Extract the (x, y) coordinate from the center of the cell holding the provided text.  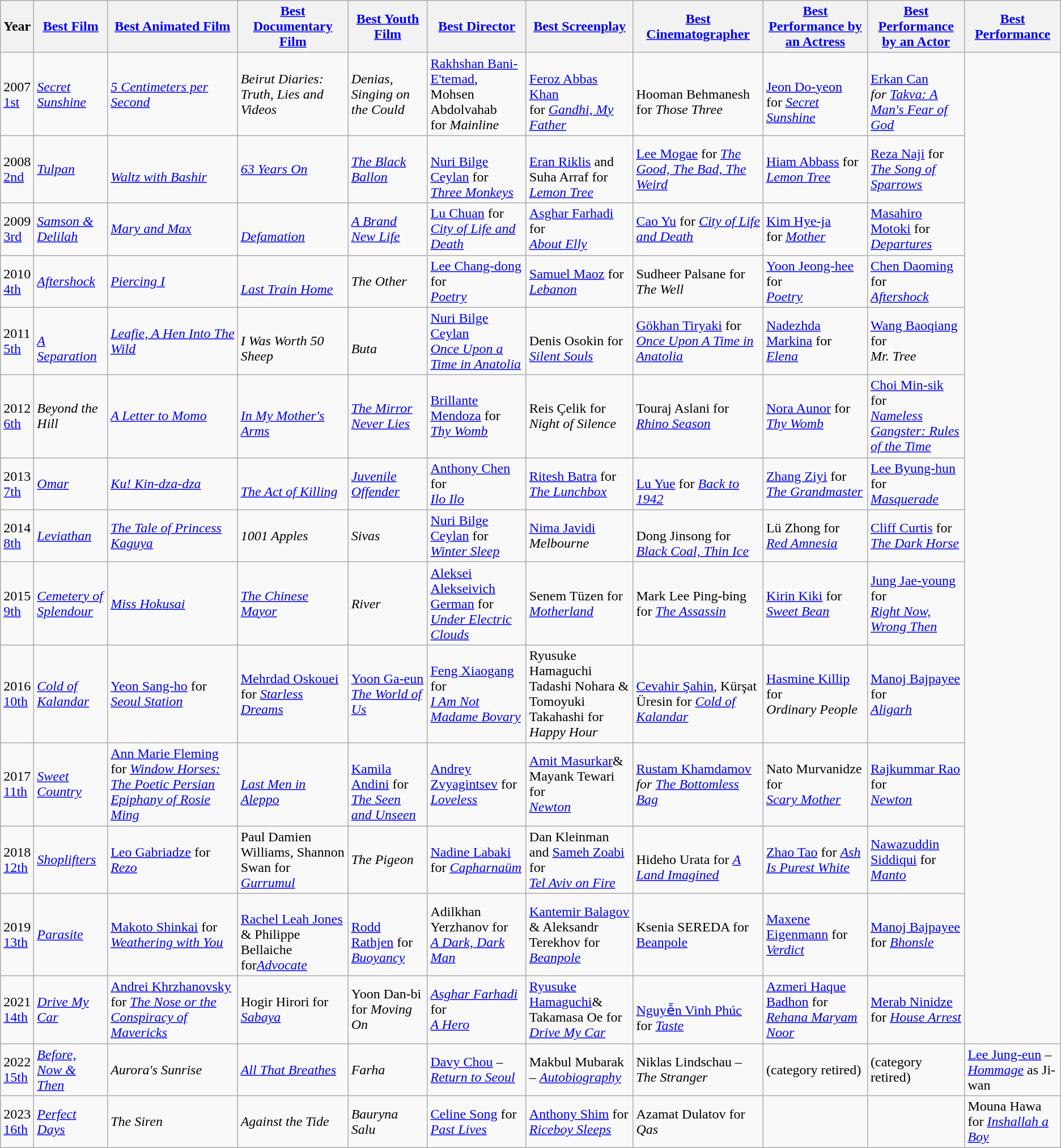
Sweet Country (71, 784)
20148th (17, 536)
Beyond the Hill (71, 416)
Mehrdad Oskouei for Starless Dreams (292, 694)
Nuri Bilge Ceylan for Three Monkeys (477, 169)
Asghar Farhadi for About Elly (579, 229)
Lu Chuan for City of Life and Death (477, 229)
Andrei Khrzhanovsky for The Nose or the Conspiracy of Mavericks (173, 1010)
Last Train Home (292, 281)
The Other (388, 281)
The Chinese Mayor (292, 603)
Against the Tide (292, 1122)
Rajkummar Rao for Newton (916, 784)
63 Years On (292, 169)
Erkan Can for Takva: A Man's Fear of God (916, 94)
20093rd (17, 229)
Lu Yue for Back to 1942 (698, 484)
Cevahir Şahin, Kürşat Üresin for Cold of Kalandar (698, 694)
Defamation (292, 229)
The Black Ballon (388, 169)
Nguyễn Vinh Phúc for Taste (698, 1010)
Best Performance by an Actor (916, 27)
Cliff Curtis for The Dark Horse (916, 536)
1001 Apples (292, 536)
Makbul Mubarak – Autobiography (579, 1070)
20137th (17, 484)
Lee Chang-dong for Poetry (477, 281)
Miss Hokusai (173, 603)
Nuri Bilge Ceylan for Winter Sleep (477, 536)
Merab Ninidze for House Arrest (916, 1010)
20082nd (17, 169)
20159th (17, 603)
Last Men in Aleppo (292, 784)
Denis Osokin for Silent Souls (579, 341)
Nora Aunor for Thy Womb (815, 416)
Nuri Bilge Ceylan Once Upon a Time in Anatolia (477, 341)
Aleksei Alekseivich German for Under Electric Clouds (477, 603)
Rakhshan Bani-E'temad, Mohsen Abdolvahab for Mainline (477, 94)
Makoto Shinkai for Weathering with You (173, 935)
Jeon Do-yeon for Secret Sunshine (815, 94)
202114th (17, 1010)
Lee Mogae for The Good, The Bad, The Weird (698, 169)
20104th (17, 281)
Leo Gabriadze for Rezo (173, 859)
201812th (17, 859)
Hiam Abbass for Lemon Tree (815, 169)
Drive My Car (71, 1010)
Mary and Max (173, 229)
I Was Worth 50 Sheep (292, 341)
Parasite (71, 935)
5 Centimeters per Second (173, 94)
Senem Tüzen for Motherland (579, 603)
Maxene Eigenmann for Verdict (815, 935)
Ku! Kin-dza-dza (173, 484)
Nawazuddin Siddiqui for Manto (916, 859)
Aftershock (71, 281)
Best Youth Film (388, 27)
Buta (388, 341)
Tulpan (71, 169)
The Mirror Never Lies (388, 416)
Sivas (388, 536)
Year (17, 27)
A Letter to Momo (173, 416)
Ryusuke Hamaguchi& Takamasa Oe forDrive My Car (579, 1010)
Touraj Aslani for Rhino Season (698, 416)
Masahiro Motoki for Departures (916, 229)
A Brand New Life (388, 229)
Choi Min-sik for Nameless Gangster: Rules of the Time (916, 416)
202316th (17, 1122)
Azmeri Haque Badhon for Rehana Maryam Noor (815, 1010)
Rustam Khamdamov for The Bottomless Bag (698, 784)
Reza Naji for The Song of Sparrows (916, 169)
Zhang Ziyi for The Grandmaster (815, 484)
The Siren (173, 1122)
Zhao Tao for Ash Is Purest White (815, 859)
Sudheer Palsane for The Well (698, 281)
Omar (71, 484)
Yoon Ga-eun The World of Us (388, 694)
Best Animated Film (173, 27)
Yoon Dan-bi for Moving On (388, 1010)
Beirut Diaries: Truth, Lies and Videos (292, 94)
Nadezhda Markina for Elena (815, 341)
Ksenia SEREDA forBeanpole (698, 935)
All That Breathes (292, 1070)
Manoj Bajpayee for Bhonsle (916, 935)
Best Documentary Film (292, 27)
Kirin Kiki for Sweet Bean (815, 603)
Cao Yu for City of Life and Death (698, 229)
Best Screenplay (579, 27)
Bauryna Salu (388, 1122)
Andrey Zvyagintsev for Loveless (477, 784)
Waltz with Bashir (173, 169)
Kantemir Balagov & Aleksandr Terekhov forBeanpole (579, 935)
Eran Riklis and Suha Arraf for Lemon Tree (579, 169)
Amit Masurkar& Mayank Tewari for Newton (579, 784)
Gökhan Tiryaki for Once Upon A Time in Anatolia (698, 341)
Asghar Farhadi forA Hero (477, 1010)
Dong Jinsong for Black Coal, Thin Ice (698, 536)
Jung Jae-young for Right Now, Wrong Then (916, 603)
The Tale of Princess Kaguya (173, 536)
Niklas Lindschau – The Stranger (698, 1070)
Leviathan (71, 536)
Lee Byung-hun for Masquerade (916, 484)
Kim Hye-ja for Mother (815, 229)
Ann Marie Fleming for Window Horses: The Poetic Persian Epiphany of Rosie Ming (173, 784)
In My Mother's Arms (292, 416)
Manoj Bajpayee for Aligarh (916, 694)
Mark Lee Ping-bing for The Assassin (698, 603)
Perfect Days (71, 1122)
A Separation (71, 341)
Nima Javidi Melbourne (579, 536)
Best Director (477, 27)
The Pigeon (388, 859)
Dan Kleinman and Sameh Zoabi forTel Aviv on Fire (579, 859)
Juvenile Offender (388, 484)
Rodd Rathjen for Buoyancy (388, 935)
Hasmine Killip for Ordinary People (815, 694)
Davy Chou – Return to Seoul (477, 1070)
Best Film (71, 27)
Hogir Hirori for Sabaya (292, 1010)
Yeon Sang-ho for Seoul Station (173, 694)
Cemetery of Splendour (71, 603)
Nato Murvanidze for Scary Mother (815, 784)
Aurora's Sunrise (173, 1070)
Before, Now & Then (71, 1070)
Anthony Shim for Riceboy Sleeps (579, 1122)
Hideho Urata for A Land Imagined (698, 859)
Celine Song for Past Lives (477, 1122)
The Act of Killing (292, 484)
Samson & Delilah (71, 229)
20126th (17, 416)
River (388, 603)
201711th (17, 784)
Chen Daoming for Aftershock (916, 281)
201913th (17, 935)
Hooman Behmanesh for Those Three (698, 94)
Cold of Kalandar (71, 694)
Best Cinematographer (698, 27)
Nadine Labaki for Capharnaüm (477, 859)
Feroz Abbas Khan for Gandhi, My Father (579, 94)
20115th (17, 341)
Reis Çelik for Night of Silence (579, 416)
Anthony Chen for Ilo Ilo (477, 484)
Yoon Jeong-hee for Poetry (815, 281)
Adilkhan Yerzhanov forA Dark, Dark Man (477, 935)
Rachel Leah Jones & Philippe Bellaiche forAdvocate (292, 935)
Best Performance (1012, 27)
Paul Damien Williams, Shannon Swan for Gurrumul (292, 859)
Ritesh Batra for The Lunchbox (579, 484)
Ryusuke Hamaguchi Tadashi Nohara & Tomoyuki Takahashi for Happy Hour (579, 694)
Farha (388, 1070)
Feng Xiaogang for I Am Not Madame Bovary (477, 694)
Lü Zhong for Red Amnesia (815, 536)
Piercing I (173, 281)
Denias, Singing on the Could (388, 94)
Samuel Maoz for Lebanon (579, 281)
Brillante Mendoza for Thy Womb (477, 416)
Azamat Dulatov for Qas (698, 1122)
Mouna Hawa for Inshallah a Boy (1012, 1122)
Secret Sunshine (71, 94)
Shoplifters (71, 859)
Leafie, A Hen Into The Wild (173, 341)
Best Performance by an Actress (815, 27)
20071st (17, 94)
202215th (17, 1070)
Kamila Andini for The Seen and Unseen (388, 784)
Lee Jung-eun – Hommage as Ji-wan (1012, 1070)
Wang Baoqiang for Mr. Tree (916, 341)
201610th (17, 694)
